From the cell containing the given text, extract its center point as (x, y) coordinate. 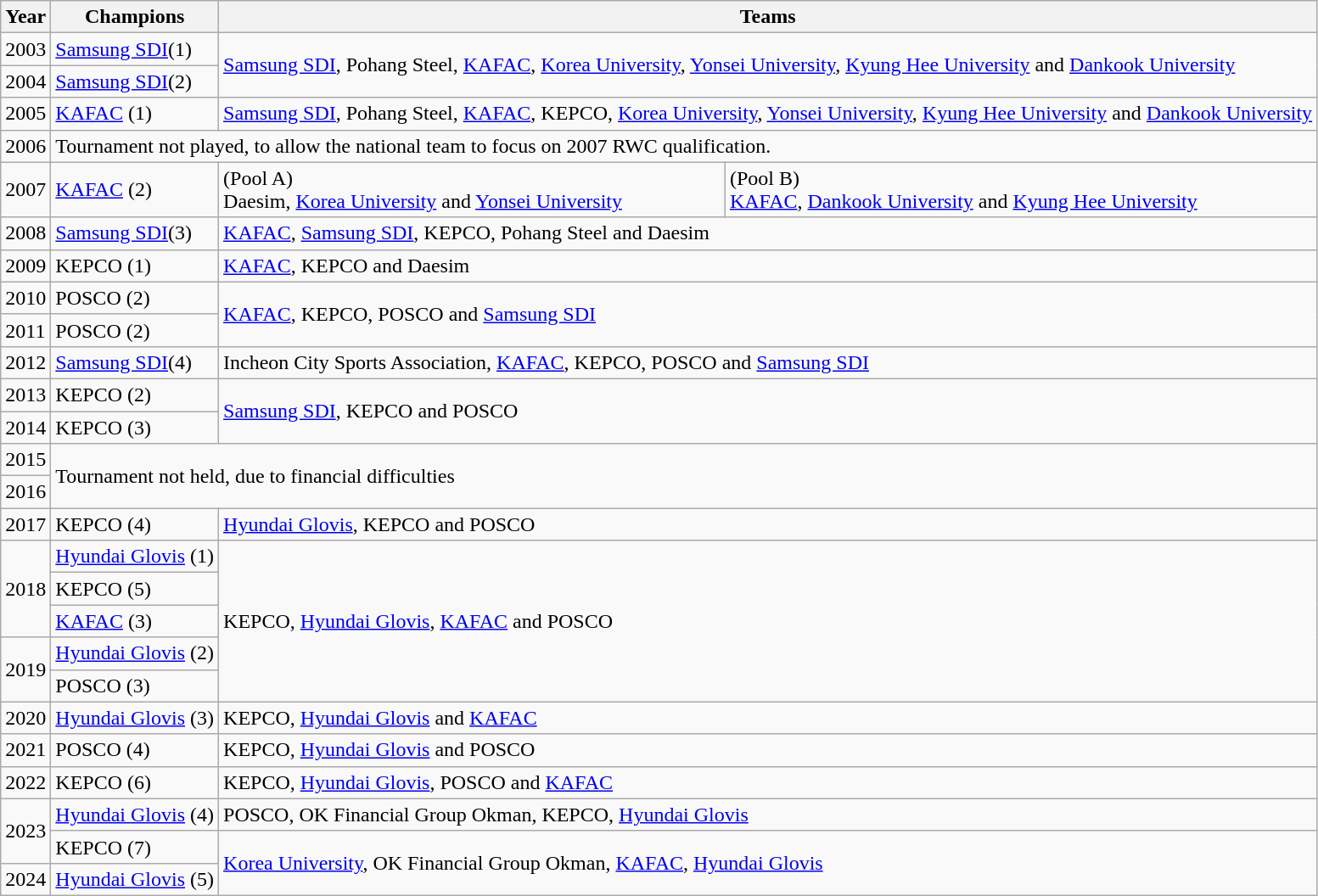
2009 (25, 266)
KAFAC (3) (135, 621)
KEPCO (3) (135, 427)
Samsung SDI(3) (135, 233)
(Pool B)KAFAC, Dankook University and Kyung Hee University (1020, 190)
Samsung SDI(4) (135, 362)
KEPCO, Hyundai Glovis, KAFAC and POSCO (768, 621)
(Pool A)Daesim, Korea University and Yonsei University (472, 190)
KEPCO (7) (135, 847)
KAFAC (1) (135, 114)
2014 (25, 427)
2012 (25, 362)
KAFAC, KEPCO and Daesim (768, 266)
2024 (25, 879)
Hyundai Glovis (3) (135, 718)
POSCO, OK Financial Group Okman, KEPCO, Hyundai Glovis (768, 815)
2022 (25, 782)
Samsung SDI, Pohang Steel, KAFAC, KEPCO, Korea University, Yonsei University, Kyung Hee University and Dankook University (768, 114)
KAFAC (2) (135, 190)
Hyundai Glovis (5) (135, 879)
Hyundai Glovis (1) (135, 557)
2018 (25, 589)
Tournament not held, due to financial difficulties (684, 476)
Teams (768, 17)
2006 (25, 146)
2011 (25, 330)
Champions (135, 17)
KEPCO (6) (135, 782)
Samsung SDI(1) (135, 49)
Samsung SDI, KEPCO and POSCO (768, 411)
Tournament not played, to allow the national team to focus on 2007 RWC qualification. (684, 146)
2007 (25, 190)
2004 (25, 81)
2019 (25, 669)
POSCO (3) (135, 686)
2016 (25, 492)
POSCO (4) (135, 750)
Hyundai Glovis (2) (135, 653)
2003 (25, 49)
KEPCO, Hyundai Glovis and KAFAC (768, 718)
2023 (25, 831)
KEPCO (1) (135, 266)
Hyundai Glovis (4) (135, 815)
Samsung SDI, Pohang Steel, KAFAC, Korea University, Yonsei University, Kyung Hee University and Dankook University (768, 65)
KEPCO, Hyundai Glovis and POSCO (768, 750)
Hyundai Glovis, KEPCO and POSCO (768, 524)
KEPCO (5) (135, 589)
KEPCO (2) (135, 395)
Samsung SDI(2) (135, 81)
2013 (25, 395)
2017 (25, 524)
KEPCO (4) (135, 524)
2015 (25, 460)
KEPCO, Hyundai Glovis, POSCO and KAFAC (768, 782)
2010 (25, 298)
Incheon City Sports Association, KAFAC, KEPCO, POSCO and Samsung SDI (768, 362)
2008 (25, 233)
Year (25, 17)
2021 (25, 750)
KAFAC, Samsung SDI, KEPCO, Pohang Steel and Daesim (768, 233)
KAFAC, KEPCO, POSCO and Samsung SDI (768, 314)
Korea University, OK Financial Group Okman, KAFAC, Hyundai Glovis (768, 863)
2005 (25, 114)
2020 (25, 718)
